From the cell containing the given text, extract its center point as (x, y) coordinate. 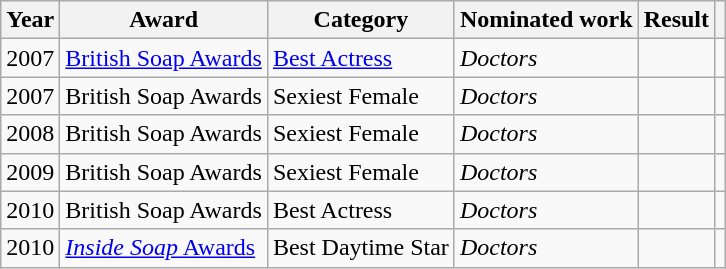
Inside Soap Awards (164, 248)
Best Daytime Star (360, 248)
2009 (30, 172)
2008 (30, 134)
Category (360, 20)
Result (676, 20)
Nominated work (546, 20)
Award (164, 20)
Year (30, 20)
